For the text-containing cell, return its midpoint in [X, Y] coordinate format. 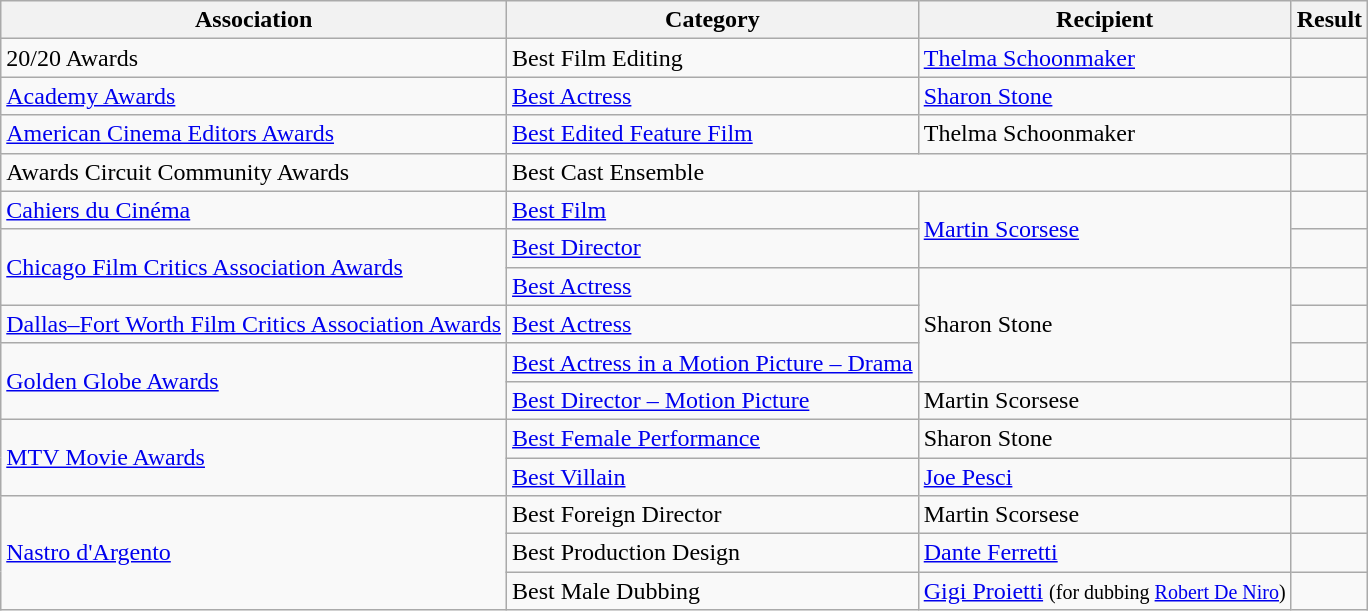
Best Production Design [713, 553]
Chicago Film Critics Association Awards [254, 267]
Best Director – Motion Picture [713, 400]
Gigi Proietti (for dubbing Robert De Niro) [1104, 591]
MTV Movie Awards [254, 457]
Best Film [713, 210]
Cahiers du Cinéma [254, 210]
Result [1329, 20]
Best Female Performance [713, 438]
Association [254, 20]
Dante Ferretti [1104, 553]
Recipient [1104, 20]
Dallas–Fort Worth Film Critics Association Awards [254, 324]
American Cinema Editors Awards [254, 134]
Best Villain [713, 477]
Joe Pesci [1104, 477]
Best Foreign Director [713, 515]
Best Male Dubbing [713, 591]
Nastro d'Argento [254, 553]
Academy Awards [254, 96]
20/20 Awards [254, 58]
Awards Circuit Community Awards [254, 172]
Golden Globe Awards [254, 381]
Category [713, 20]
Best Director [713, 248]
Best Cast Ensemble [900, 172]
Best Film Editing [713, 58]
Best Edited Feature Film [713, 134]
Best Actress in a Motion Picture – Drama [713, 362]
